Detect which cell encompasses the target text, then output its [X, Y] center coordinate. 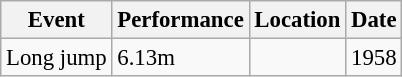
Location [298, 20]
Event [56, 20]
Performance [180, 20]
Date [374, 20]
1958 [374, 58]
Long jump [56, 58]
6.13m [180, 58]
